Detect which cell encompasses the target text, then output its [X, Y] center coordinate. 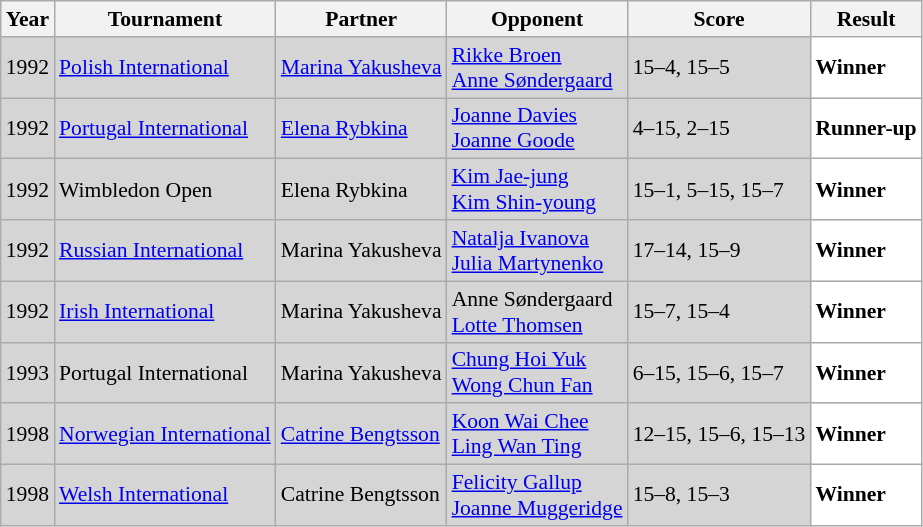
Joanne Davies Joanne Goode [538, 128]
6–15, 15–6, 15–7 [720, 372]
Rikke Broen Anne Søndergaard [538, 68]
Natalja Ivanova Julia Martynenko [538, 250]
15–1, 5–15, 15–7 [720, 190]
Result [866, 19]
15–7, 15–4 [720, 312]
Norwegian International [165, 434]
Kim Jae-jung Kim Shin-young [538, 190]
1993 [28, 372]
Koon Wai Chee Ling Wan Ting [538, 434]
Score [720, 19]
4–15, 2–15 [720, 128]
Tournament [165, 19]
15–4, 15–5 [720, 68]
15–8, 15–3 [720, 496]
17–14, 15–9 [720, 250]
Anne Søndergaard Lotte Thomsen [538, 312]
Year [28, 19]
Welsh International [165, 496]
Polish International [165, 68]
Irish International [165, 312]
Chung Hoi Yuk Wong Chun Fan [538, 372]
Wimbledon Open [165, 190]
Felicity Gallup Joanne Muggeridge [538, 496]
12–15, 15–6, 15–13 [720, 434]
Runner-up [866, 128]
Opponent [538, 19]
Partner [362, 19]
Russian International [165, 250]
